Capture the cell that displays the provided text and extract its [X, Y] central coordinate. 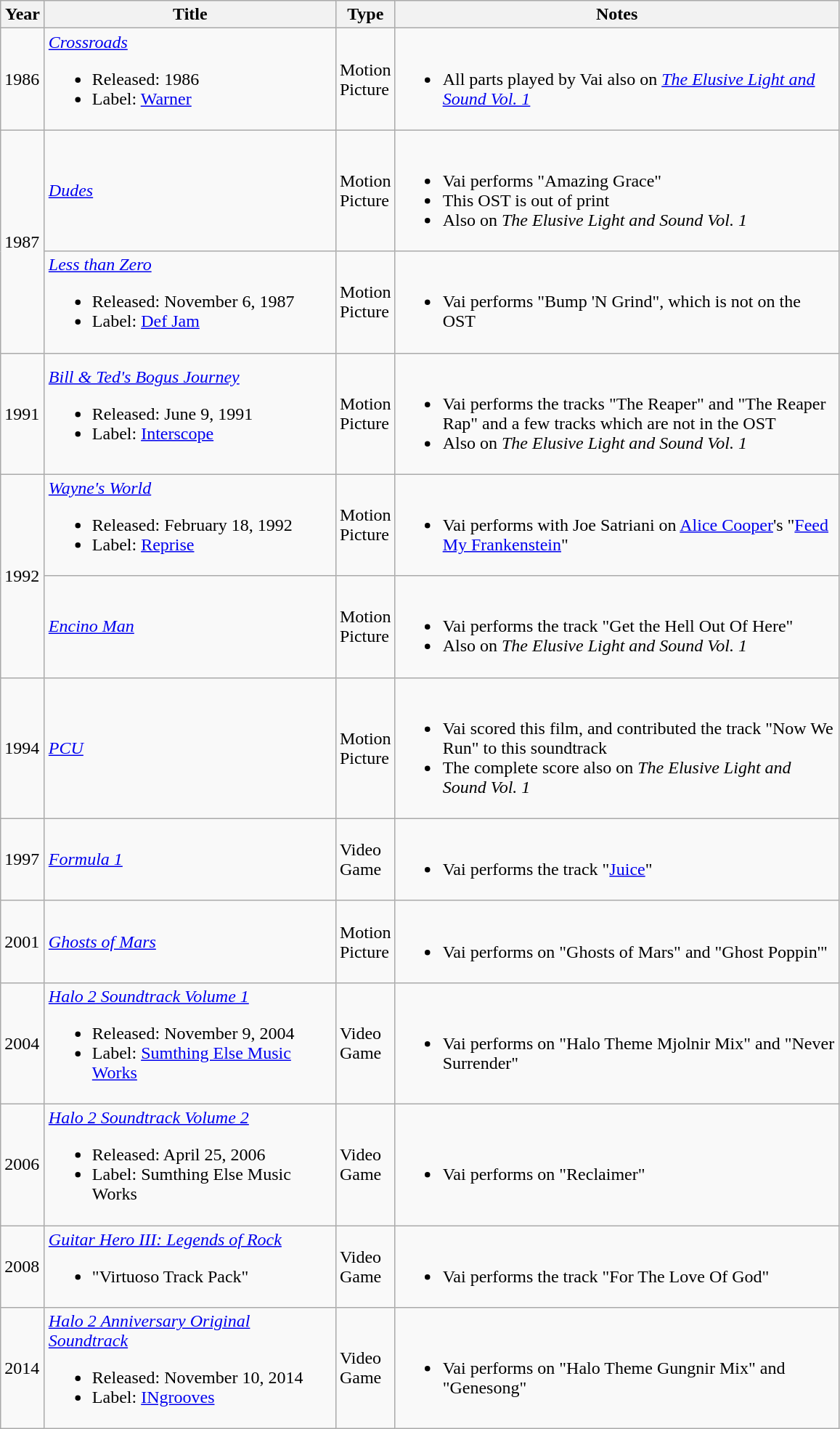
1994 [23, 748]
Vai performs on "Reclaimer" [617, 1165]
Vai performs on "Halo Theme Mjolnir Mix" and "Never Surrender" [617, 1043]
Year [23, 15]
Vai scored this film, and contributed the track "Now We Run" to this soundtrackThe complete score also on The Elusive Light and Sound Vol. 1 [617, 748]
Halo 2 Anniversary Original SoundtrackReleased: November 10, 2014Label: INgrooves [190, 1368]
1992 [23, 576]
Vai performs "Amazing Grace"This OST is out of printAlso on The Elusive Light and Sound Vol. 1 [617, 190]
Bill & Ted's Bogus JourneyReleased: June 9, 1991Label: Interscope [190, 414]
Guitar Hero III: Legends of Rock"Virtuoso Track Pack" [190, 1266]
PCU [190, 748]
2014 [23, 1368]
2001 [23, 941]
Vai performs with Joe Satriani on Alice Cooper's "Feed My Frankenstein" [617, 525]
Vai performs on "Ghosts of Mars" and "Ghost Poppin'" [617, 941]
Less than ZeroReleased: November 6, 1987Label: Def Jam [190, 302]
Vai performs the track "Get the Hell Out Of Here"Also on The Elusive Light and Sound Vol. 1 [617, 627]
Dudes [190, 190]
Vai performs the tracks "The Reaper" and "The Reaper Rap" and a few tracks which are not in the OSTAlso on The Elusive Light and Sound Vol. 1 [617, 414]
Title [190, 15]
Formula 1 [190, 860]
Vai performs the track "Juice" [617, 860]
2004 [23, 1043]
1991 [23, 414]
1986 [23, 79]
Vai performs "Bump 'N Grind", which is not on the OST [617, 302]
1997 [23, 860]
Type [365, 15]
Ghosts of Mars [190, 941]
All parts played by Vai also on The Elusive Light and Sound Vol. 1 [617, 79]
Encino Man [190, 627]
Halo 2 Soundtrack Volume 2Released: April 25, 2006Label: Sumthing Else Music Works [190, 1165]
1987 [23, 241]
Vai performs on "Halo Theme Gungnir Mix" and "Genesong" [617, 1368]
Wayne's WorldReleased: February 18, 1992Label: Reprise [190, 525]
Vai performs the track "For The Love Of God" [617, 1266]
Halo 2 Soundtrack Volume 1Released: November 9, 2004Label: Sumthing Else Music Works [190, 1043]
Notes [617, 15]
2008 [23, 1266]
CrossroadsReleased: 1986Label: Warner [190, 79]
2006 [23, 1165]
